Provide the (X, Y) coordinate of the cell's center where the given text is located.  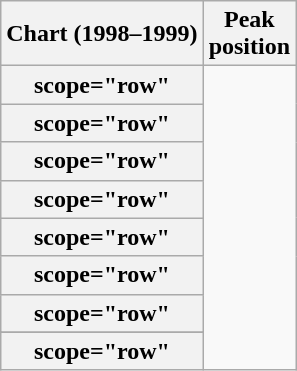
Peakposition (249, 34)
Chart (1998–1999) (102, 34)
